Pinpoint the cell where the given text exists, returning its (x, y) midpoint coordinate. 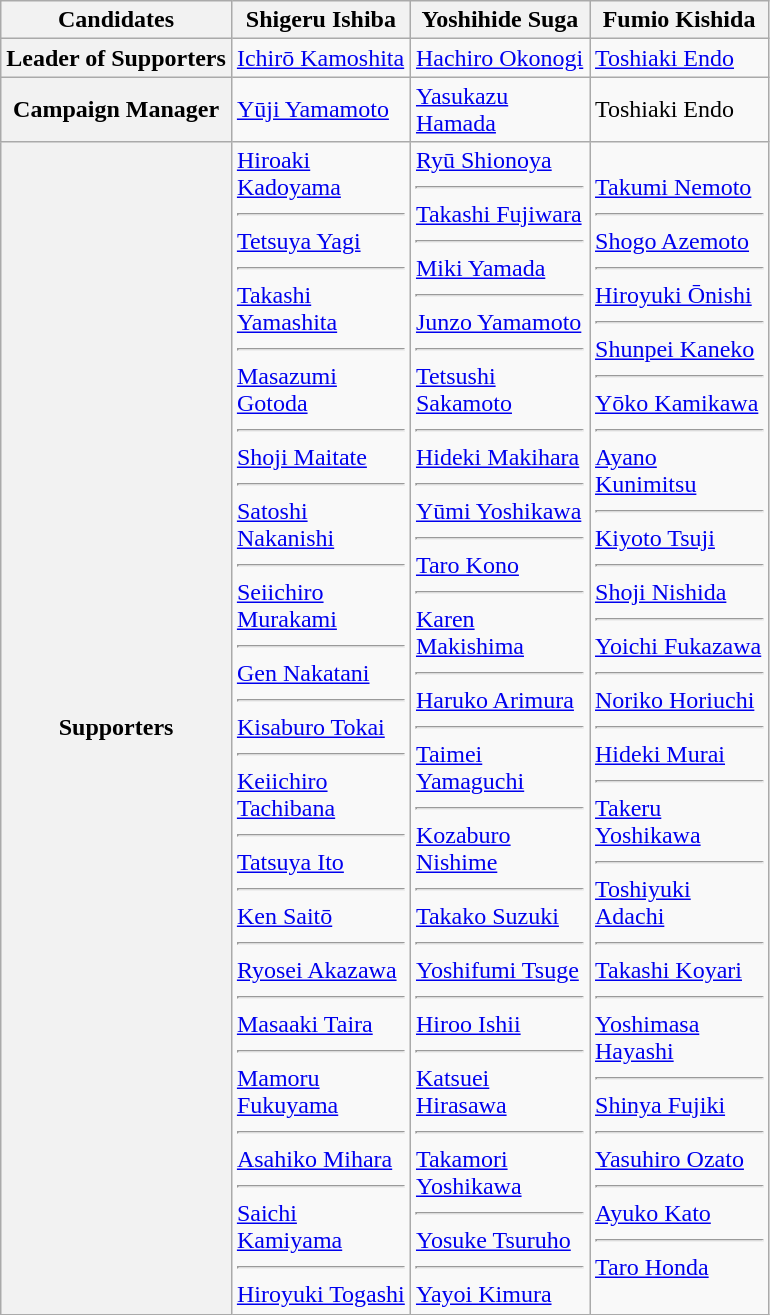
Yasukazu Hamada (500, 110)
Campaign Manager (116, 110)
Yoshihide Suga (500, 20)
Candidates (116, 20)
Leader of Supporters (116, 58)
Supporters (116, 728)
Yūji Yamamoto (320, 110)
Hachiro Okonogi (500, 58)
Fumio Kishida (680, 20)
Ichirō Kamoshita (320, 58)
Shigeru Ishiba (320, 20)
